Provide the (x, y) coordinate of the cell's center where the given text is located.  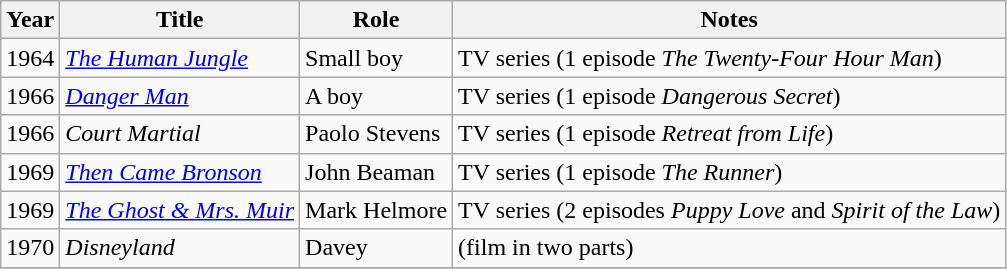
Year (30, 20)
Danger Man (180, 96)
Then Came Bronson (180, 172)
Davey (376, 248)
Disneyland (180, 248)
Court Martial (180, 134)
The Ghost & Mrs. Muir (180, 210)
Small boy (376, 58)
TV series (1 episode Retreat from Life) (730, 134)
Mark Helmore (376, 210)
Notes (730, 20)
The Human Jungle (180, 58)
1964 (30, 58)
John Beaman (376, 172)
Title (180, 20)
TV series (1 episode Dangerous Secret) (730, 96)
Role (376, 20)
TV series (1 episode The Runner) (730, 172)
1970 (30, 248)
TV series (2 episodes Puppy Love and Spirit of the Law) (730, 210)
Paolo Stevens (376, 134)
(film in two parts) (730, 248)
TV series (1 episode The Twenty-Four Hour Man) (730, 58)
A boy (376, 96)
